Scan for the cell matching the given text and deliver its (X, Y) coordinate at center. 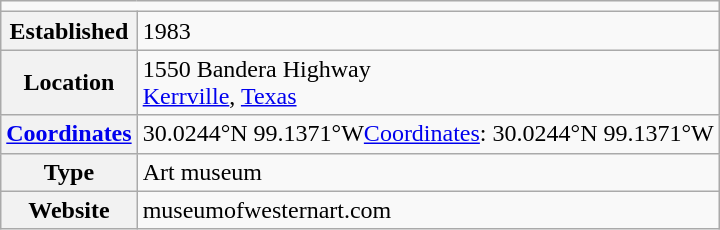
Website (69, 210)
Location (69, 82)
Coordinates (69, 134)
1983 (428, 31)
Established (69, 31)
30.0244°N 99.1371°WCoordinates: 30.0244°N 99.1371°W (428, 134)
1550 Bandera HighwayKerrville, Texas (428, 82)
Type (69, 172)
museumofwesternart.com (428, 210)
Art museum (428, 172)
